Extract the [X, Y] coordinate from the center of the cell holding the provided text.  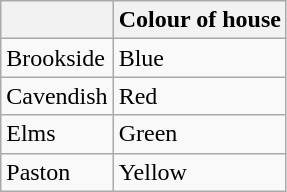
Paston [57, 172]
Brookside [57, 58]
Yellow [200, 172]
Elms [57, 134]
Blue [200, 58]
Cavendish [57, 96]
Green [200, 134]
Red [200, 96]
Colour of house [200, 20]
